Extract the [x, y] coordinate from the center of the cell holding the provided text.  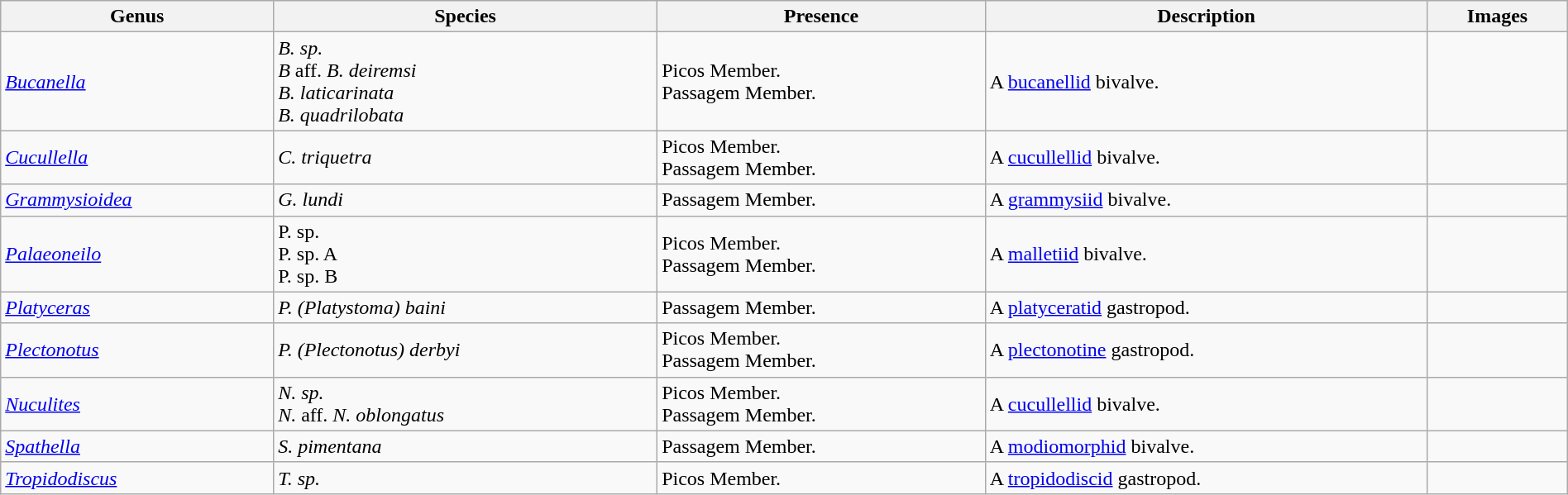
P. sp.P. sp. AP. sp. B [466, 254]
Bucanella [137, 81]
A bucanellid bivalve. [1206, 81]
Picos Member. [822, 478]
Presence [822, 17]
S. pimentana [466, 446]
A malletiid bivalve. [1206, 254]
C. triquetra [466, 157]
Platyceras [137, 307]
Cucullella [137, 157]
Grammysioidea [137, 200]
Spathella [137, 446]
Images [1497, 17]
Palaeoneilo [137, 254]
G. lundi [466, 200]
Tropidodiscus [137, 478]
N. sp.N. aff. N. oblongatus [466, 403]
T. sp. [466, 478]
A grammysiid bivalve. [1206, 200]
P. (Platystoma) baini [466, 307]
Species [466, 17]
Nuculites [137, 403]
B. sp.B aff. B. deiremsiB. laticarinataB. quadrilobata [466, 81]
A modiomorphid bivalve. [1206, 446]
Genus [137, 17]
P. (Plectonotus) derbyi [466, 350]
Plectonotus [137, 350]
A tropidodiscid gastropod. [1206, 478]
A platyceratid gastropod. [1206, 307]
A plectonotine gastropod. [1206, 350]
Description [1206, 17]
